Extract the (x, y) coordinate from the center of the cell holding the provided text.  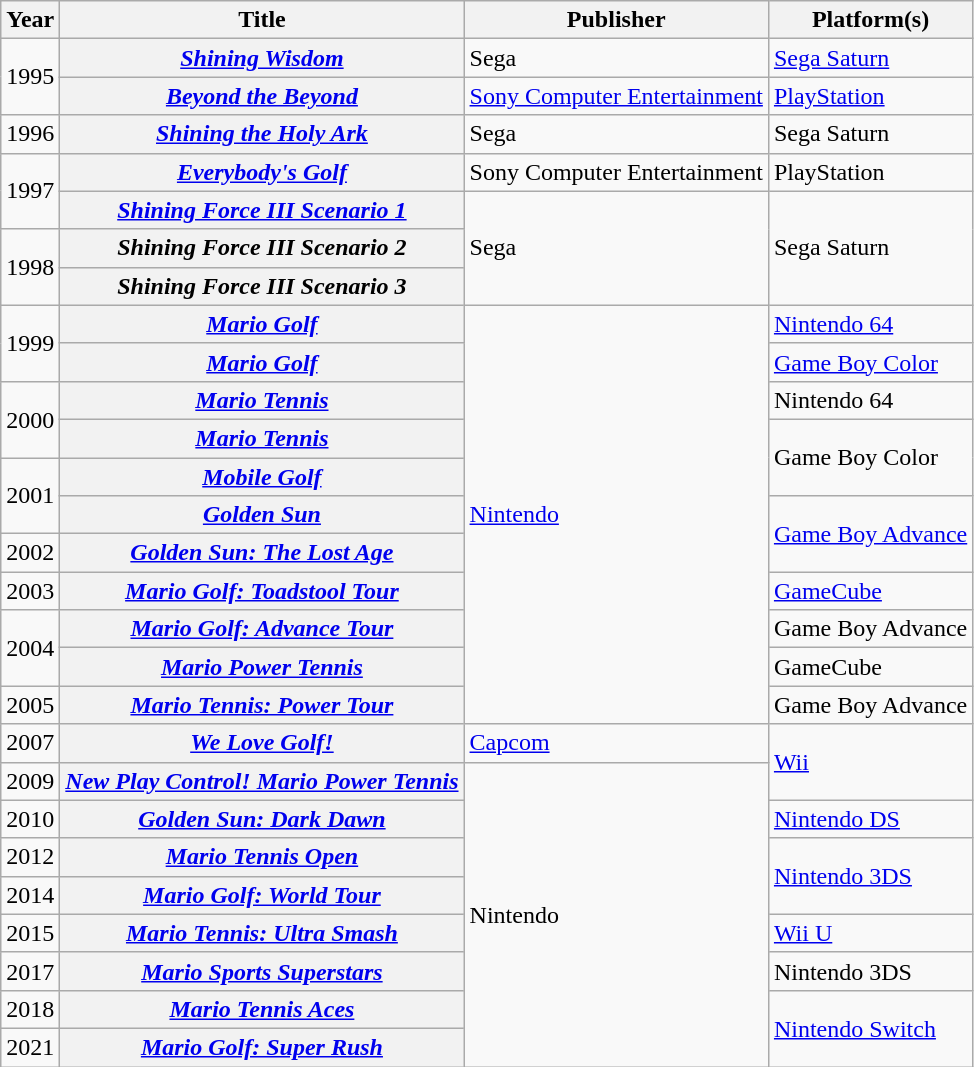
Platform(s) (870, 20)
2012 (30, 857)
Golden Sun: The Lost Age (262, 553)
Golden Sun (262, 515)
2021 (30, 1047)
Shining Force III Scenario 1 (262, 210)
2010 (30, 819)
2014 (30, 895)
1997 (30, 191)
Mario Tennis: Power Tour (262, 705)
Mario Golf: World Tour (262, 895)
2009 (30, 781)
2004 (30, 648)
Shining Wisdom (262, 58)
2018 (30, 1009)
Everybody's Golf (262, 172)
2002 (30, 553)
1995 (30, 77)
Title (262, 20)
1999 (30, 343)
Mario Golf: Toadstool Tour (262, 591)
Year (30, 20)
Nintendo DS (870, 819)
Publisher (616, 20)
2003 (30, 591)
Mario Tennis: Ultra Smash (262, 933)
Shining the Holy Ark (262, 134)
Capcom (616, 743)
Beyond the Beyond (262, 96)
New Play Control! Mario Power Tennis (262, 781)
1998 (30, 267)
Mario Power Tennis (262, 667)
Mario Tennis Open (262, 857)
Mario Tennis Aces (262, 1009)
Wii (870, 762)
2017 (30, 971)
Mario Sports Superstars (262, 971)
2005 (30, 705)
Wii U (870, 933)
Nintendo Switch (870, 1028)
Mobile Golf (262, 477)
Golden Sun: Dark Dawn (262, 819)
We Love Golf! (262, 743)
2007 (30, 743)
Shining Force III Scenario 3 (262, 286)
2000 (30, 419)
2015 (30, 933)
2001 (30, 496)
Mario Golf: Super Rush (262, 1047)
Mario Golf: Advance Tour (262, 629)
1996 (30, 134)
Shining Force III Scenario 2 (262, 248)
